Output the (X, Y) coordinate of the center of the cell containing the given text.  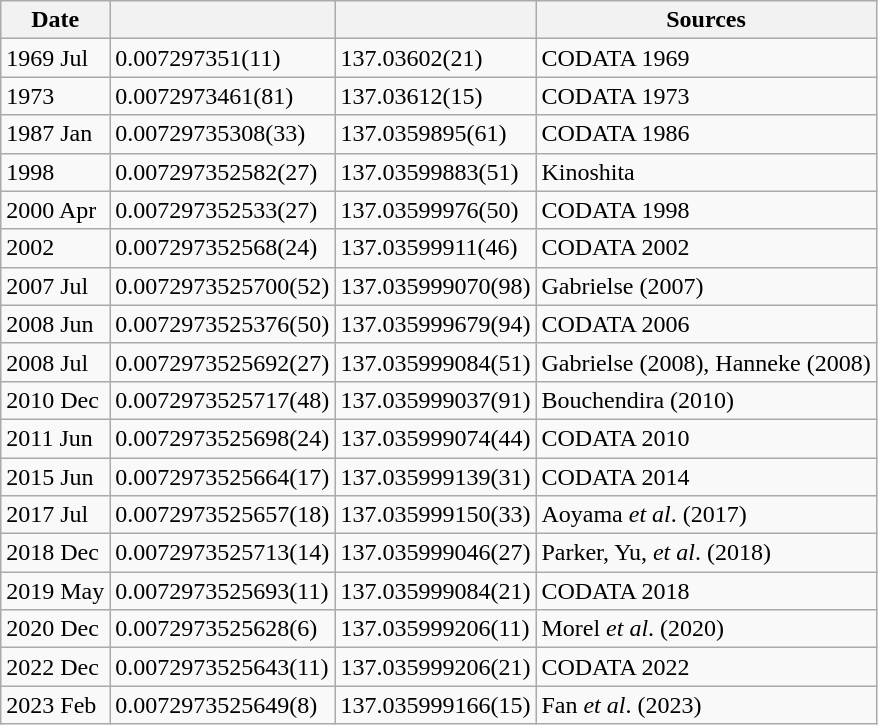
137.035999166(15) (436, 705)
1969 Jul (56, 58)
0.007297352582(27) (222, 172)
0.0072973525713(14) (222, 553)
1987 Jan (56, 134)
0.0072973525700(52) (222, 286)
0.0072973525698(24) (222, 438)
1998 (56, 172)
0.007297352568(24) (222, 248)
Aoyama et al. (2017) (706, 515)
137.035999679(94) (436, 324)
137.035999037(91) (436, 400)
0.007297352533(27) (222, 210)
2007 Jul (56, 286)
2019 May (56, 591)
137.035999206(11) (436, 629)
0.007297351(11) (222, 58)
137.03602(21) (436, 58)
1973 (56, 96)
Gabrielse (2007) (706, 286)
137.03599883(51) (436, 172)
2002 (56, 248)
CODATA 2010 (706, 438)
0.0072973525693(11) (222, 591)
CODATA 2018 (706, 591)
CODATA 1986 (706, 134)
137.035999206(21) (436, 667)
0.0072973525628(6) (222, 629)
0.0072973525717(48) (222, 400)
Parker, Yu, et al. (2018) (706, 553)
137.035999070(98) (436, 286)
0.0072973525643(11) (222, 667)
CODATA 1998 (706, 210)
0.0072973525657(18) (222, 515)
137.03612(15) (436, 96)
Date (56, 20)
0.0072973525692(27) (222, 362)
137.035999139(31) (436, 477)
0.0072973461(81) (222, 96)
2015 Jun (56, 477)
137.035999084(21) (436, 591)
137.035999084(51) (436, 362)
Sources (706, 20)
Fan et al. (2023) (706, 705)
137.0359895(61) (436, 134)
CODATA 1969 (706, 58)
Bouchendira (2010) (706, 400)
2020 Dec (56, 629)
0.0072973525664(17) (222, 477)
CODATA 1973 (706, 96)
CODATA 2022 (706, 667)
2000 Apr (56, 210)
CODATA 2002 (706, 248)
CODATA 2014 (706, 477)
137.03599911(46) (436, 248)
2017 Jul (56, 515)
0.0072973525376(50) (222, 324)
2011 Jun (56, 438)
137.035999074(44) (436, 438)
2018 Dec (56, 553)
0.00729735308(33) (222, 134)
137.035999150(33) (436, 515)
0.0072973525649(8) (222, 705)
CODATA 2006 (706, 324)
Gabrielse (2008), Hanneke (2008) (706, 362)
137.035999046(27) (436, 553)
137.03599976(50) (436, 210)
2008 Jul (56, 362)
2023 Feb (56, 705)
2010 Dec (56, 400)
Kinoshita (706, 172)
2008 Jun (56, 324)
2022 Dec (56, 667)
Morel et al. (2020) (706, 629)
